Determine the [X, Y] coordinate at the center of the cell enclosing the given text.  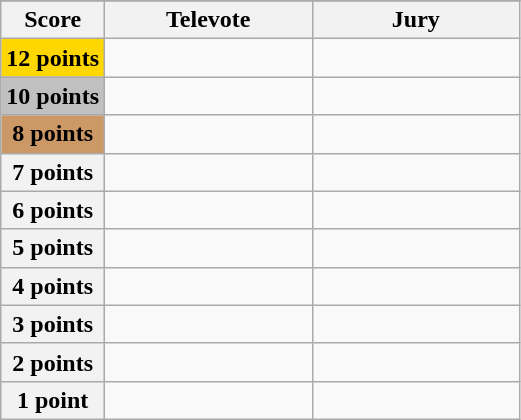
2 points [53, 362]
5 points [53, 248]
1 point [53, 400]
6 points [53, 210]
Jury [416, 20]
10 points [53, 96]
Televote [209, 20]
12 points [53, 58]
8 points [53, 134]
Score [53, 20]
7 points [53, 172]
4 points [53, 286]
3 points [53, 324]
